Locate the cell with the specified text and output its (X, Y) center coordinate. 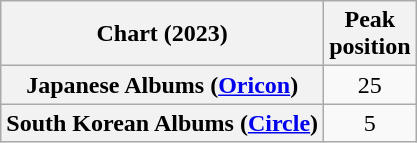
Chart (2023) (162, 34)
25 (370, 85)
5 (370, 123)
Japanese Albums (Oricon) (162, 85)
Peakposition (370, 34)
South Korean Albums (Circle) (162, 123)
